Determine the (x, y) coordinate at the center of the cell enclosing the given text.  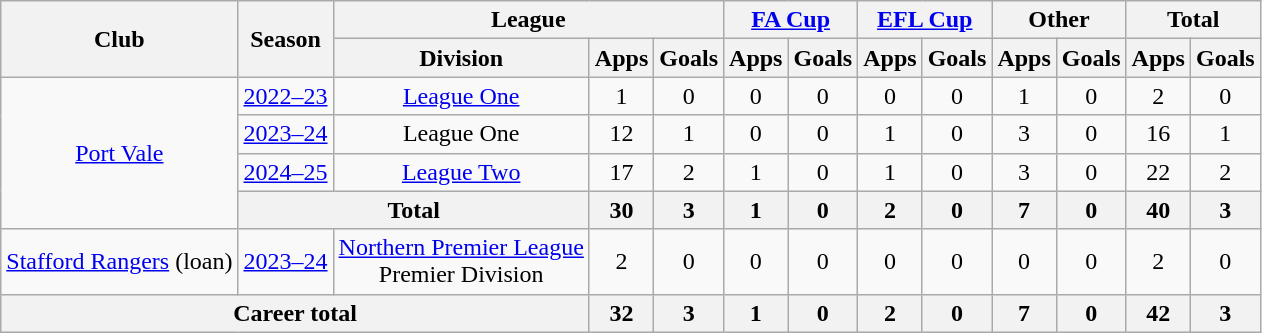
League (528, 20)
Club (120, 39)
12 (621, 134)
Career total (296, 313)
Other (1059, 20)
17 (621, 172)
FA Cup (791, 20)
2024–25 (286, 172)
EFL Cup (925, 20)
40 (1158, 210)
16 (1158, 134)
32 (621, 313)
30 (621, 210)
Port Vale (120, 153)
League Two (461, 172)
42 (1158, 313)
Division (461, 58)
Stafford Rangers (loan) (120, 262)
22 (1158, 172)
Season (286, 39)
Northern Premier LeaguePremier Division (461, 262)
2022–23 (286, 96)
